Extract the (x, y) coordinate from the center of the cell holding the provided text.  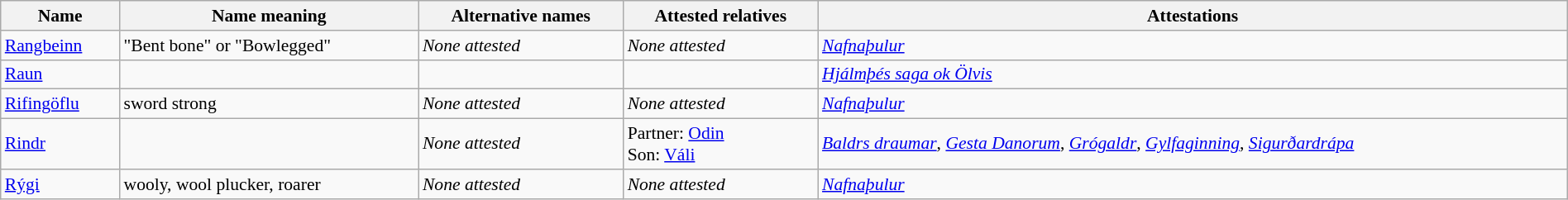
Baldrs draumar, Gesta Danorum, Grógaldr, Gylfaginning, Sigurðardrápa (1193, 144)
"Bent bone" or "Bowlegged" (268, 45)
Rýgi (60, 184)
sword strong (268, 104)
wooly, wool plucker, roarer (268, 184)
Attestations (1193, 16)
Rangbeinn (60, 45)
Name meaning (268, 16)
Name (60, 16)
Partner: Odin Son: Váli (721, 144)
Hjálmþés saga ok Ölvis (1193, 74)
Rindr (60, 144)
Alternative names (521, 16)
Attested relatives (721, 16)
Rifingöflu (60, 104)
Raun (60, 74)
